Capture the cell that displays the provided text and extract its (X, Y) central coordinate. 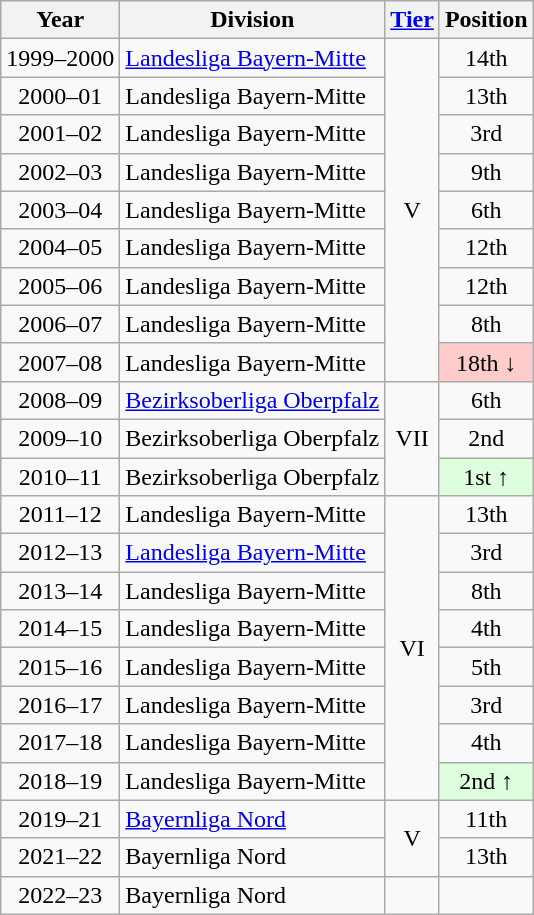
11th (486, 819)
1st ↑ (486, 477)
2015–16 (60, 667)
2002–03 (60, 172)
2003–04 (60, 210)
2nd ↑ (486, 781)
9th (486, 172)
2006–07 (60, 324)
VI (412, 648)
VII (412, 438)
Position (486, 20)
2009–10 (60, 438)
5th (486, 667)
1999–2000 (60, 58)
2012–13 (60, 553)
Division (252, 20)
2018–19 (60, 781)
14th (486, 58)
2022–23 (60, 895)
2014–15 (60, 629)
2013–14 (60, 591)
2004–05 (60, 248)
18th ↓ (486, 362)
2017–18 (60, 743)
2005–06 (60, 286)
Year (60, 20)
2000–01 (60, 96)
2008–09 (60, 400)
2021–22 (60, 857)
2007–08 (60, 362)
2001–02 (60, 134)
2010–11 (60, 477)
2011–12 (60, 515)
2019–21 (60, 819)
2nd (486, 438)
Tier (412, 20)
2016–17 (60, 705)
